Identify which cell holds the provided text, then report its (x, y) central coordinate. 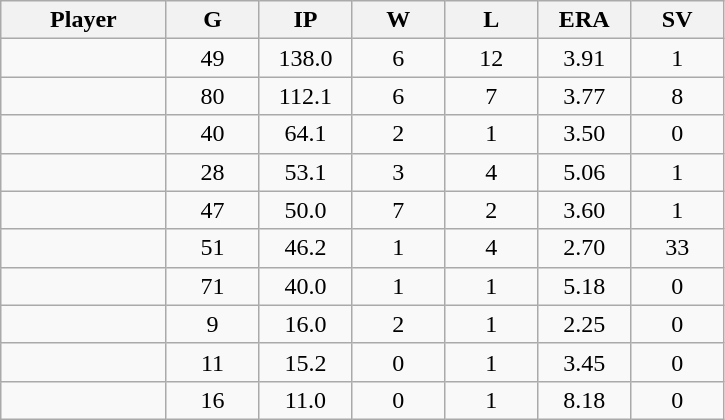
5.06 (584, 172)
49 (212, 58)
53.1 (306, 172)
40.0 (306, 286)
112.1 (306, 96)
G (212, 20)
5.18 (584, 286)
47 (212, 210)
3 (398, 172)
80 (212, 96)
ERA (584, 20)
3.91 (584, 58)
46.2 (306, 248)
3.60 (584, 210)
11.0 (306, 400)
16.0 (306, 324)
40 (212, 134)
3.77 (584, 96)
3.45 (584, 362)
Player (84, 20)
SV (678, 20)
33 (678, 248)
9 (212, 324)
2.70 (584, 248)
50.0 (306, 210)
IP (306, 20)
64.1 (306, 134)
71 (212, 286)
15.2 (306, 362)
L (492, 20)
W (398, 20)
8 (678, 96)
16 (212, 400)
8.18 (584, 400)
28 (212, 172)
3.50 (584, 134)
11 (212, 362)
2.25 (584, 324)
138.0 (306, 58)
12 (492, 58)
51 (212, 248)
